Locate the cell with the specified text and output its [X, Y] center coordinate. 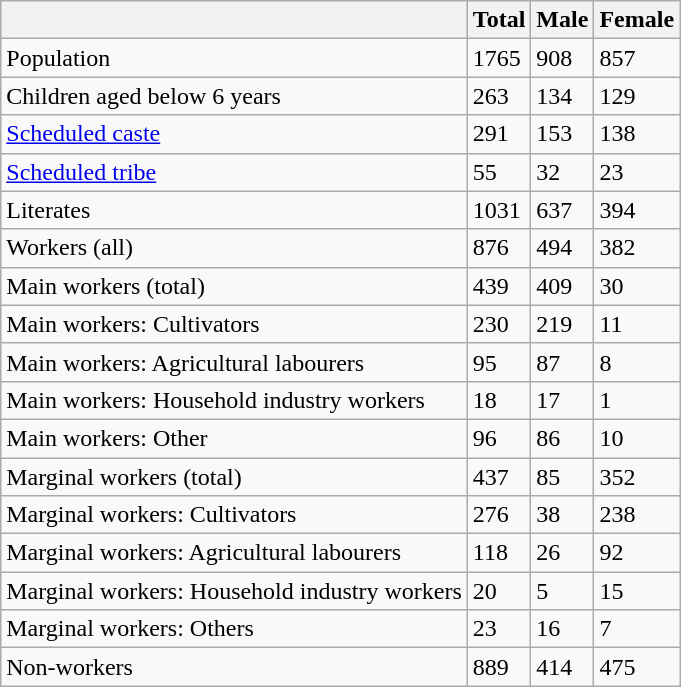
276 [499, 515]
394 [637, 210]
Marginal workers: Agricultural labourers [234, 553]
1765 [499, 58]
11 [637, 324]
Population [234, 58]
10 [637, 438]
Total [499, 20]
637 [562, 210]
153 [562, 134]
Main workers: Cultivators [234, 324]
87 [562, 362]
55 [499, 172]
414 [562, 667]
1031 [499, 210]
95 [499, 362]
17 [562, 400]
138 [637, 134]
Children aged below 6 years [234, 96]
409 [562, 286]
230 [499, 324]
Workers (all) [234, 248]
129 [637, 96]
352 [637, 477]
18 [499, 400]
Main workers (total) [234, 286]
263 [499, 96]
96 [499, 438]
1 [637, 400]
382 [637, 248]
857 [637, 58]
Main workers: Household industry workers [234, 400]
118 [499, 553]
Scheduled caste [234, 134]
Marginal workers: Household industry workers [234, 591]
7 [637, 629]
238 [637, 515]
Main workers: Other [234, 438]
889 [499, 667]
Marginal workers: Others [234, 629]
475 [637, 667]
Literates [234, 210]
15 [637, 591]
494 [562, 248]
32 [562, 172]
Non-workers [234, 667]
Scheduled tribe [234, 172]
20 [499, 591]
219 [562, 324]
291 [499, 134]
92 [637, 553]
38 [562, 515]
Male [562, 20]
Female [637, 20]
437 [499, 477]
908 [562, 58]
16 [562, 629]
8 [637, 362]
5 [562, 591]
134 [562, 96]
30 [637, 286]
Marginal workers (total) [234, 477]
86 [562, 438]
439 [499, 286]
Main workers: Agricultural labourers [234, 362]
85 [562, 477]
876 [499, 248]
26 [562, 553]
Marginal workers: Cultivators [234, 515]
